Capture the cell that displays the provided text and extract its [X, Y] central coordinate. 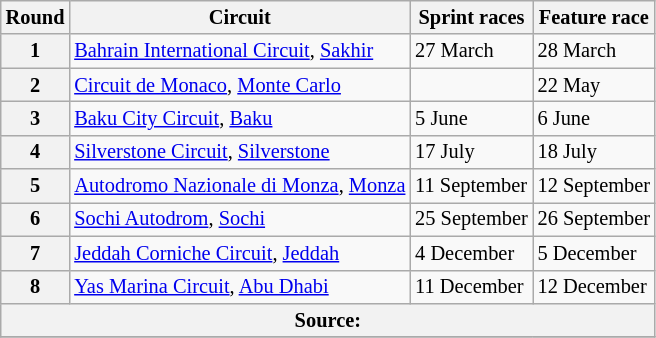
2 [36, 85]
Silverstone Circuit, Silverstone [240, 152]
12 September [594, 186]
11 September [471, 186]
17 July [471, 152]
6 [36, 219]
Baku City Circuit, Baku [240, 118]
Circuit de Monaco, Monte Carlo [240, 85]
5 December [594, 253]
4 [36, 152]
5 June [471, 118]
Circuit [240, 17]
Yas Marina Circuit, Abu Dhabi [240, 287]
Round [36, 17]
12 December [594, 287]
Sochi Autodrom, Sochi [240, 219]
7 [36, 253]
26 September [594, 219]
Feature race [594, 17]
25 September [471, 219]
5 [36, 186]
Source: [328, 320]
3 [36, 118]
1 [36, 51]
28 March [594, 51]
Jeddah Corniche Circuit, Jeddah [240, 253]
18 July [594, 152]
11 December [471, 287]
4 December [471, 253]
27 March [471, 51]
Autodromo Nazionale di Monza, Monza [240, 186]
22 May [594, 85]
6 June [594, 118]
Sprint races [471, 17]
Bahrain International Circuit, Sakhir [240, 51]
8 [36, 287]
